Provide the (x, y) coordinate of the cell's center where the given text is located.  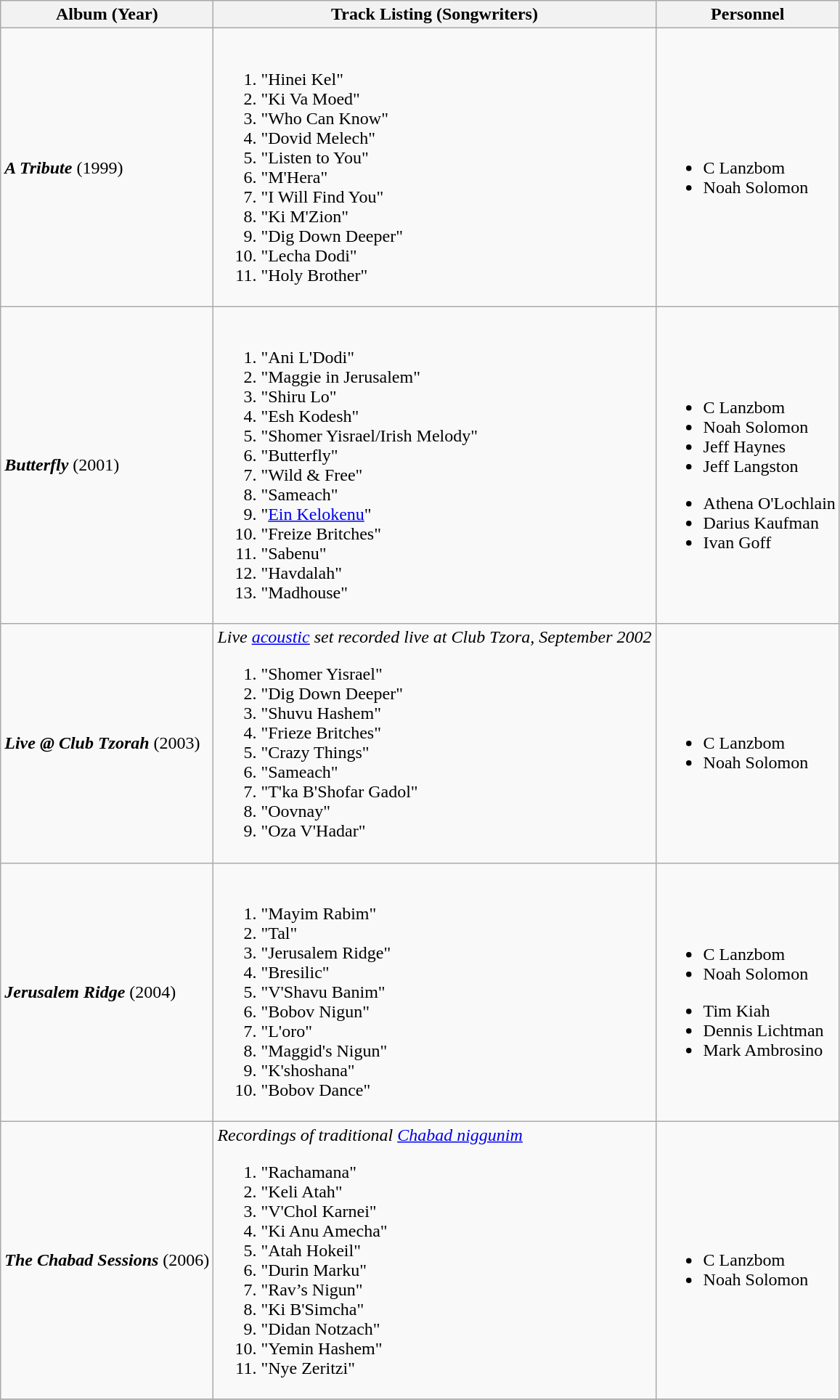
A Tribute (1999) (107, 167)
C LanzbomNoah SolomonTim KiahDennis LichtmanMark Ambrosino (748, 992)
Album (Year) (107, 15)
C LanzbomNoah SolomonJeff HaynesJeff LangstonAthena O'LochlainDarius KaufmanIvan Goff (748, 465)
Personnel (748, 15)
"Hinei Kel""Ki Va Moed""Who Can Know""Dovid Melech""Listen to You""M'Hera""I Will Find You""Ki M'Zion""Dig Down Deeper""Lecha Dodi""Holy Brother" (434, 167)
The Chabad Sessions (2006) (107, 1261)
Butterfly (2001) (107, 465)
"Mayim Rabim""Tal""Jerusalem Ridge""Bresilic""V'Shavu Banim""Bobov Nigun""L'oro""Maggid's Nigun""K'shoshana""Bobov Dance" (434, 992)
Live @ Club Tzorah (2003) (107, 744)
Jerusalem Ridge (2004) (107, 992)
Track Listing (Songwriters) (434, 15)
